Locate the cell with the specified text and output its (x, y) center coordinate. 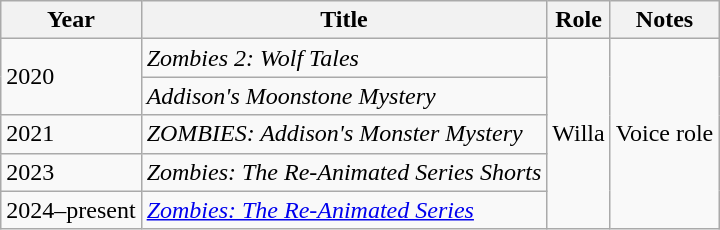
Addison's Moonstone Mystery (344, 96)
Voice role (664, 134)
Willa (578, 134)
Year (71, 20)
ZOMBIES: Addison's Monster Mystery (344, 134)
Zombies: The Re-Animated Series (344, 210)
2023 (71, 172)
2021 (71, 134)
Role (578, 20)
Zombies 2: Wolf Tales (344, 58)
Notes (664, 20)
Zombies: The Re-Animated Series Shorts (344, 172)
2020 (71, 77)
2024–present (71, 210)
Title (344, 20)
